Scan for the cell matching the given text and deliver its (X, Y) coordinate at center. 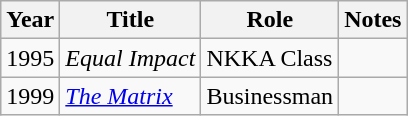
The Matrix (130, 96)
Notes (373, 20)
1999 (30, 96)
Role (270, 20)
Title (130, 20)
1995 (30, 58)
Equal Impact (130, 58)
NKKA Class (270, 58)
Businessman (270, 96)
Year (30, 20)
